For the text-containing cell, return its midpoint in (X, Y) coordinate format. 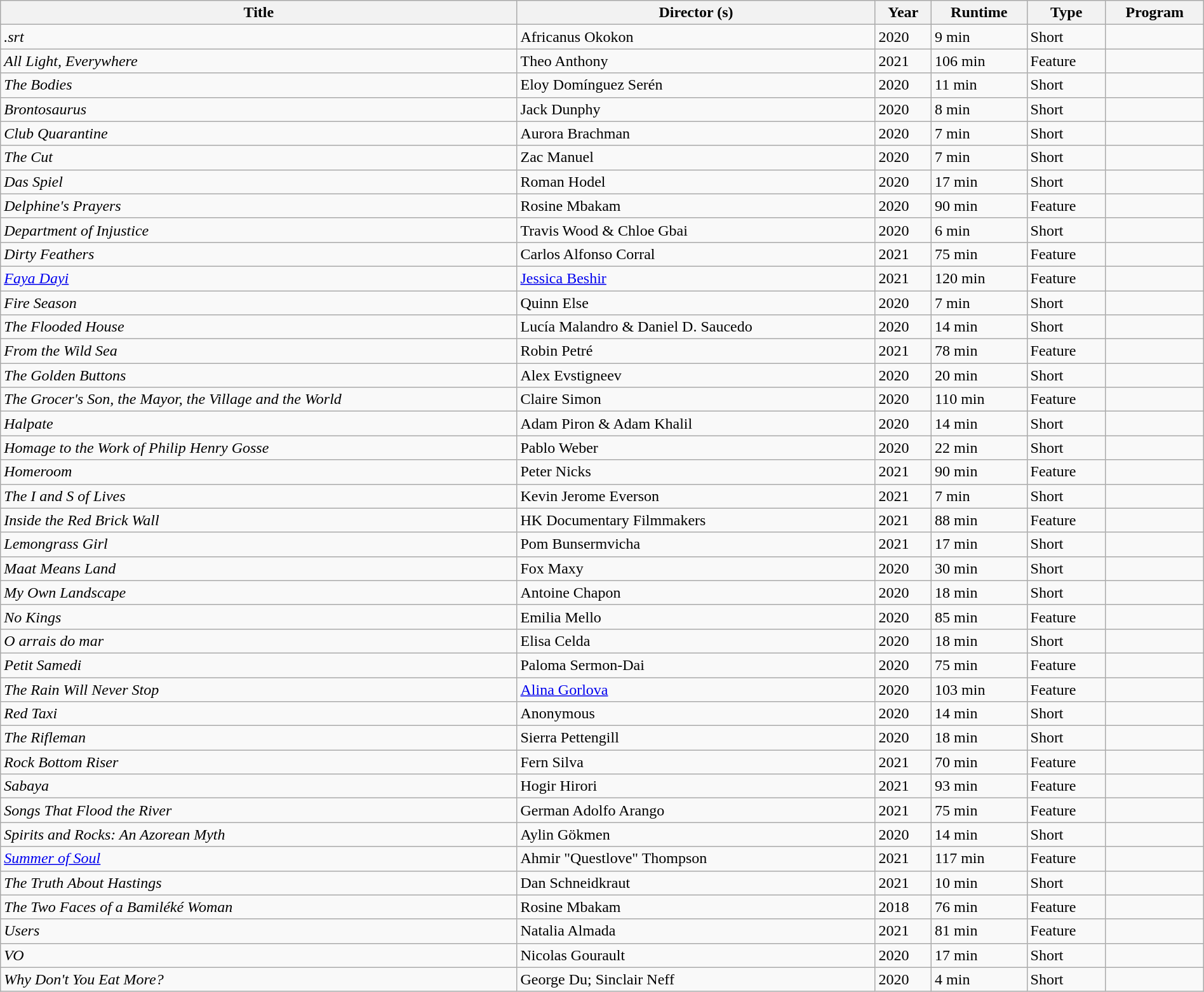
Fox Maxy (696, 568)
The Rifleman (259, 738)
O arrais do mar (259, 641)
Petit Samedi (259, 665)
76 min (979, 907)
103 min (979, 689)
Type (1066, 13)
The Rain Will Never Stop (259, 689)
VO (259, 955)
6 min (979, 230)
.srt (259, 37)
Jack Dunphy (696, 109)
Year (903, 13)
88 min (979, 520)
Eloy Domínguez Serén (696, 85)
20 min (979, 375)
Lucía Malandro & Daniel D. Saucedo (696, 327)
8 min (979, 109)
Club Quarantine (259, 133)
Jessica Beshir (696, 278)
The Cut (259, 158)
From the Wild Sea (259, 351)
Maat Means Land (259, 568)
22 min (979, 448)
Homeroom (259, 472)
Nicolas Gourault (696, 955)
81 min (979, 931)
117 min (979, 859)
The Bodies (259, 85)
My Own Landscape (259, 593)
2018 (903, 907)
Travis Wood & Chloe Gbai (696, 230)
Why Don't You Eat More? (259, 979)
Pom Bunsermvicha (696, 544)
Aylin Gökmen (696, 834)
Pablo Weber (696, 448)
Sabaya (259, 786)
Emilia Mello (696, 617)
Claire Simon (696, 399)
Homage to the Work of Philip Henry Gosse (259, 448)
The I and S of Lives (259, 496)
Ahmir "Questlove" Thompson (696, 859)
Quinn Else (696, 303)
Songs That Flood the River (259, 810)
The Two Faces of a Bamiléké Woman (259, 907)
Theo Anthony (696, 61)
10 min (979, 883)
Halpate (259, 424)
The Truth About Hastings (259, 883)
HK Documentary Filmmakers (696, 520)
78 min (979, 351)
Spirits and Rocks: An Azorean Myth (259, 834)
Sierra Pettengill (696, 738)
Runtime (979, 13)
Anonymous (696, 714)
No Kings (259, 617)
Aurora Brachman (696, 133)
106 min (979, 61)
Delphine's Prayers (259, 206)
Alina Gorlova (696, 689)
Red Taxi (259, 714)
70 min (979, 762)
110 min (979, 399)
The Grocer's Son, the Mayor, the Village and the World (259, 399)
Rock Bottom Riser (259, 762)
Natalia Almada (696, 931)
Zac Manuel (696, 158)
The Flooded House (259, 327)
Brontosaurus (259, 109)
Users (259, 931)
All Light, Everywhere (259, 61)
4 min (979, 979)
Elisa Celda (696, 641)
Director (s) (696, 13)
George Du; Sinclair Neff (696, 979)
120 min (979, 278)
Lemongrass Girl (259, 544)
85 min (979, 617)
9 min (979, 37)
Fire Season (259, 303)
The Golden Buttons (259, 375)
Title (259, 13)
German Adolfo Arango (696, 810)
93 min (979, 786)
Peter Nicks (696, 472)
Africanus Okokon (696, 37)
Hogir Hirori (696, 786)
Roman Hodel (696, 182)
Inside the Red Brick Wall (259, 520)
Alex Evstigneev (696, 375)
Carlos Alfonso Corral (696, 254)
Faya Dayi (259, 278)
Dirty Feathers (259, 254)
Kevin Jerome Everson (696, 496)
11 min (979, 85)
Dan Schneidkraut (696, 883)
Fern Silva (696, 762)
Summer of Soul (259, 859)
Paloma Sermon-Dai (696, 665)
Department of Injustice (259, 230)
Program (1154, 13)
Das Spiel (259, 182)
Antoine Chapon (696, 593)
Robin Petré (696, 351)
30 min (979, 568)
Adam Piron & Adam Khalil (696, 424)
